Scan for the cell matching the given text and deliver its (x, y) coordinate at center. 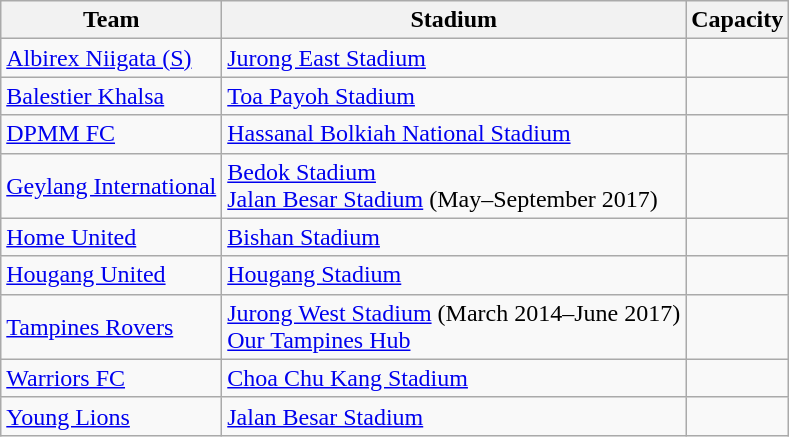
Bedok StadiumJalan Besar Stadium (May–September 2017) (454, 186)
Home United (112, 237)
Hougang United (112, 275)
Hassanal Bolkiah National Stadium (454, 134)
Warriors FC (112, 378)
Balestier Khalsa (112, 96)
Capacity (738, 20)
Albirex Niigata (S) (112, 58)
Hougang Stadium (454, 275)
Team (112, 20)
DPMM FC (112, 134)
Stadium (454, 20)
Jurong East Stadium (454, 58)
Jalan Besar Stadium (454, 416)
Choa Chu Kang Stadium (454, 378)
Tampines Rovers (112, 326)
Toa Payoh Stadium (454, 96)
Jurong West Stadium (March 2014–June 2017)Our Tampines Hub (454, 326)
Young Lions (112, 416)
Geylang International (112, 186)
Bishan Stadium (454, 237)
